For the text-containing cell, return its midpoint in [x, y] coordinate format. 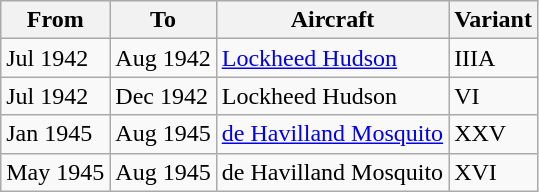
To [163, 20]
Aug 1942 [163, 58]
Dec 1942 [163, 96]
Jan 1945 [56, 134]
XXV [494, 134]
Variant [494, 20]
From [56, 20]
XVI [494, 172]
IIIA [494, 58]
VI [494, 96]
Aircraft [332, 20]
May 1945 [56, 172]
